Scan for the cell matching the given text and deliver its [X, Y] coordinate at center. 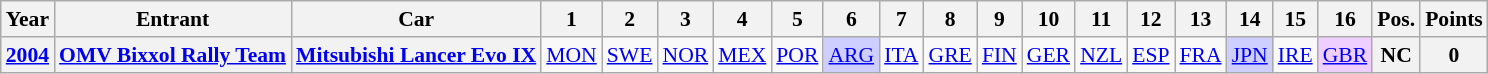
GBR [1346, 55]
2 [630, 19]
MON [572, 55]
IRE [1296, 55]
Car [416, 19]
1 [572, 19]
FIN [1000, 55]
JPN [1250, 55]
7 [901, 19]
6 [851, 19]
ARG [851, 55]
MEX [742, 55]
14 [1250, 19]
NC [1396, 55]
5 [797, 19]
4 [742, 19]
13 [1201, 19]
ITA [901, 55]
Points [1454, 19]
GRE [950, 55]
NZL [1101, 55]
NOR [685, 55]
Year [28, 19]
9 [1000, 19]
Pos. [1396, 19]
Entrant [172, 19]
11 [1101, 19]
2004 [28, 55]
POR [797, 55]
16 [1346, 19]
ESP [1150, 55]
GER [1048, 55]
10 [1048, 19]
0 [1454, 55]
15 [1296, 19]
Mitsubishi Lancer Evo IX [416, 55]
3 [685, 19]
8 [950, 19]
OMV Bixxol Rally Team [172, 55]
SWE [630, 55]
FRA [1201, 55]
12 [1150, 19]
